Find where the given text appears and provide that cell's center as [x, y] coordinate. 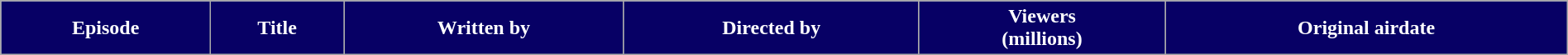
Episode [106, 28]
Viewers(millions) [1042, 28]
Written by [485, 28]
Original airdate [1366, 28]
Title [278, 28]
Directed by [771, 28]
